Pinpoint the cell where the given text exists, returning its [x, y] midpoint coordinate. 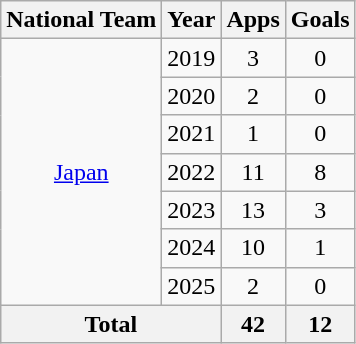
2024 [192, 248]
13 [253, 210]
2023 [192, 210]
Japan [82, 172]
12 [320, 324]
42 [253, 324]
Apps [253, 20]
2025 [192, 286]
2019 [192, 58]
National Team [82, 20]
2021 [192, 134]
Year [192, 20]
2020 [192, 96]
8 [320, 172]
Total [111, 324]
10 [253, 248]
2022 [192, 172]
Goals [320, 20]
11 [253, 172]
